Pinpoint the cell where the given text exists, returning its [x, y] midpoint coordinate. 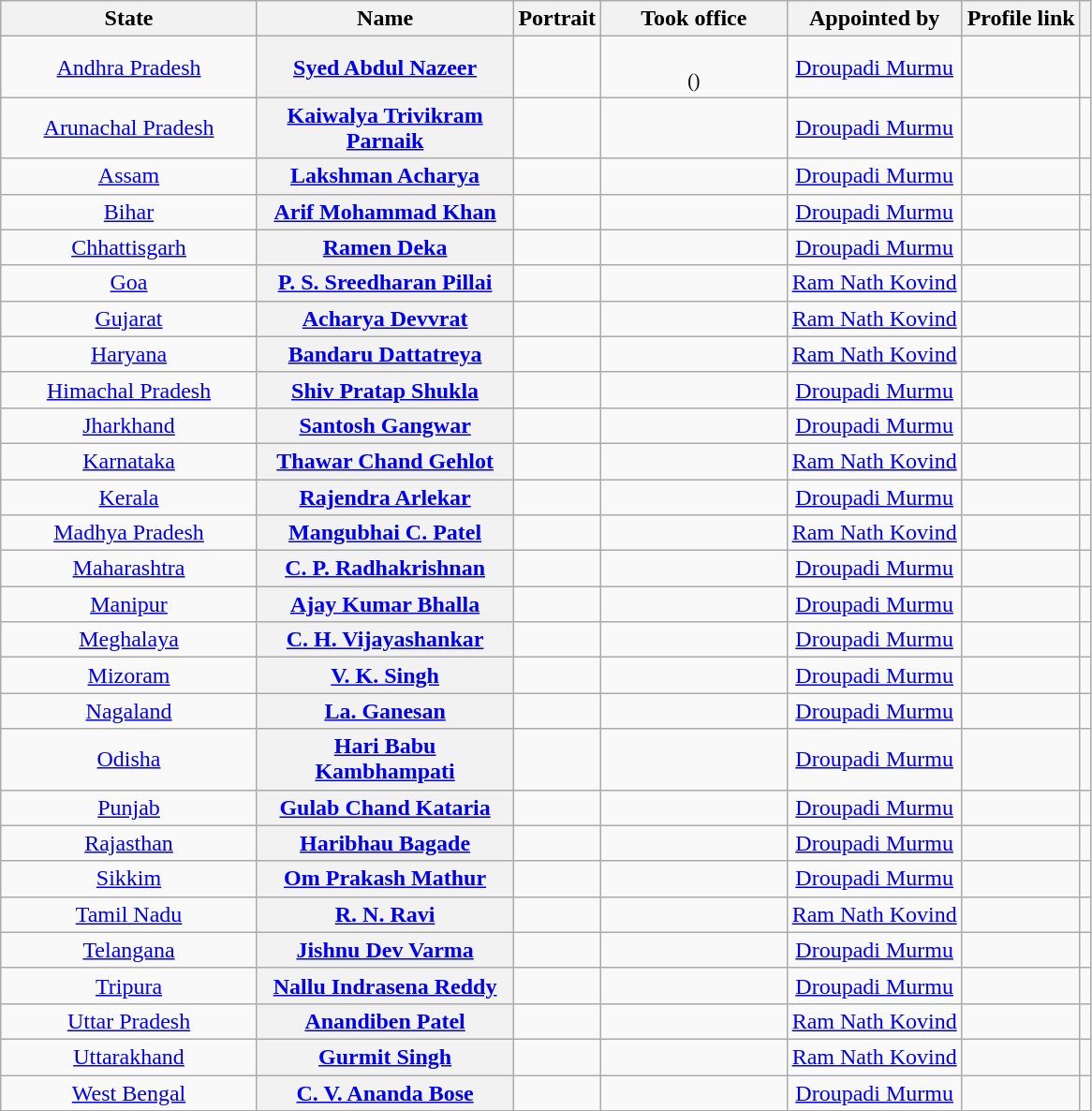
Uttarakhand [129, 1057]
La. Ganesan [385, 711]
Acharya Devvrat [385, 318]
Santosh Gangwar [385, 425]
Profile link [1021, 19]
Arif Mohammad Khan [385, 212]
Jharkhand [129, 425]
Gulab Chand Kataria [385, 807]
Haribhau Bagade [385, 843]
Meghalaya [129, 640]
Haryana [129, 354]
Tripura [129, 985]
Thawar Chand Gehlot [385, 461]
Bandaru Dattatreya [385, 354]
Syed Abdul Nazeer [385, 67]
Kerala [129, 497]
Took office [695, 19]
Rajasthan [129, 843]
P. S. Sreedharan Pillai [385, 283]
State [129, 19]
Nallu Indrasena Reddy [385, 985]
Uttar Pradesh [129, 1021]
Hari Babu Kambhampati [385, 759]
Gurmit Singh [385, 1057]
Telangana [129, 950]
Mizoram [129, 675]
() [695, 67]
Jishnu Dev Varma [385, 950]
Chhattisgarh [129, 247]
Assam [129, 176]
Ramen Deka [385, 247]
Sikkim [129, 879]
Nagaland [129, 711]
R. N. Ravi [385, 914]
V. K. Singh [385, 675]
Andhra Pradesh [129, 67]
Appointed by [875, 19]
Rajendra Arlekar [385, 497]
Himachal Pradesh [129, 390]
Anandiben Patel [385, 1021]
Tamil Nadu [129, 914]
Name [385, 19]
Odisha [129, 759]
Kaiwalya Trivikram Parnaik [385, 127]
Maharashtra [129, 569]
Goa [129, 283]
West Bengal [129, 1093]
Gujarat [129, 318]
Punjab [129, 807]
Arunachal Pradesh [129, 127]
Lakshman Acharya [385, 176]
Manipur [129, 604]
Shiv Pratap Shukla [385, 390]
C. H. Vijayashankar [385, 640]
Madhya Pradesh [129, 533]
C. V. Ananda Bose [385, 1093]
Bihar [129, 212]
Ajay Kumar Bhalla [385, 604]
Om Prakash Mathur [385, 879]
C. P. Radhakrishnan [385, 569]
Portrait [557, 19]
Karnataka [129, 461]
Mangubhai C. Patel [385, 533]
